Extract the [X, Y] coordinate from the center of the cell holding the provided text.  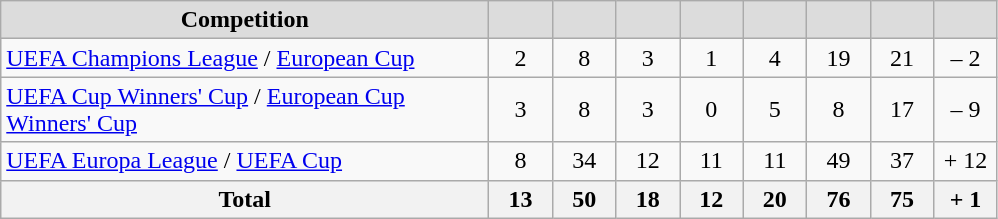
17 [902, 110]
UEFA Europa League / UEFA Cup [245, 161]
2 [521, 58]
75 [902, 199]
20 [775, 199]
37 [902, 161]
13 [521, 199]
18 [648, 199]
Competition [245, 20]
76 [839, 199]
19 [839, 58]
Total [245, 199]
5 [775, 110]
UEFA Cup Winners' Cup / European Cup Winners' Cup [245, 110]
34 [584, 161]
1 [712, 58]
50 [584, 199]
0 [712, 110]
49 [839, 161]
4 [775, 58]
– 2 [966, 58]
UEFA Champions League / European Cup [245, 58]
+ 12 [966, 161]
21 [902, 58]
– 9 [966, 110]
+ 1 [966, 199]
